Search for the cell housing the specified text and yield its (x, y) center coordinate. 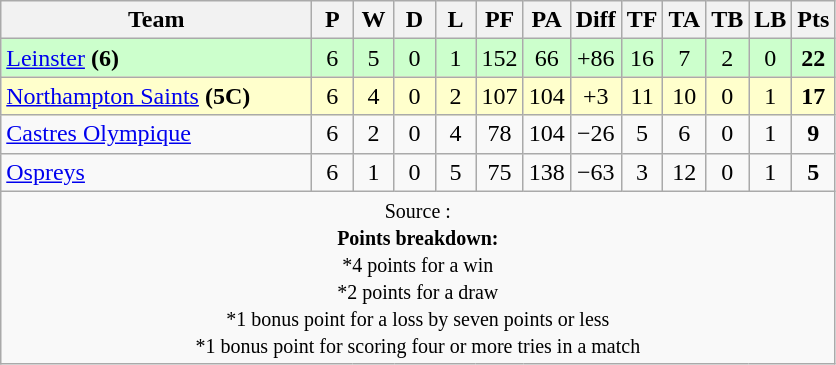
P (332, 20)
75 (500, 172)
Pts (814, 20)
78 (500, 134)
PA (546, 20)
+3 (596, 96)
LB (770, 20)
+86 (596, 58)
Northampton Saints (5C) (156, 96)
22 (814, 58)
−26 (596, 134)
12 (684, 172)
66 (546, 58)
107 (500, 96)
9 (814, 134)
3 (642, 172)
TA (684, 20)
TF (642, 20)
7 (684, 58)
PF (500, 20)
Ospreys (156, 172)
Leinster (6) (156, 58)
L (456, 20)
D (414, 20)
11 (642, 96)
10 (684, 96)
TB (728, 20)
16 (642, 58)
Diff (596, 20)
Castres Olympique (156, 134)
17 (814, 96)
138 (546, 172)
152 (500, 58)
Team (156, 20)
−63 (596, 172)
W (374, 20)
